Return [X, Y] of the center of cell containing provided text 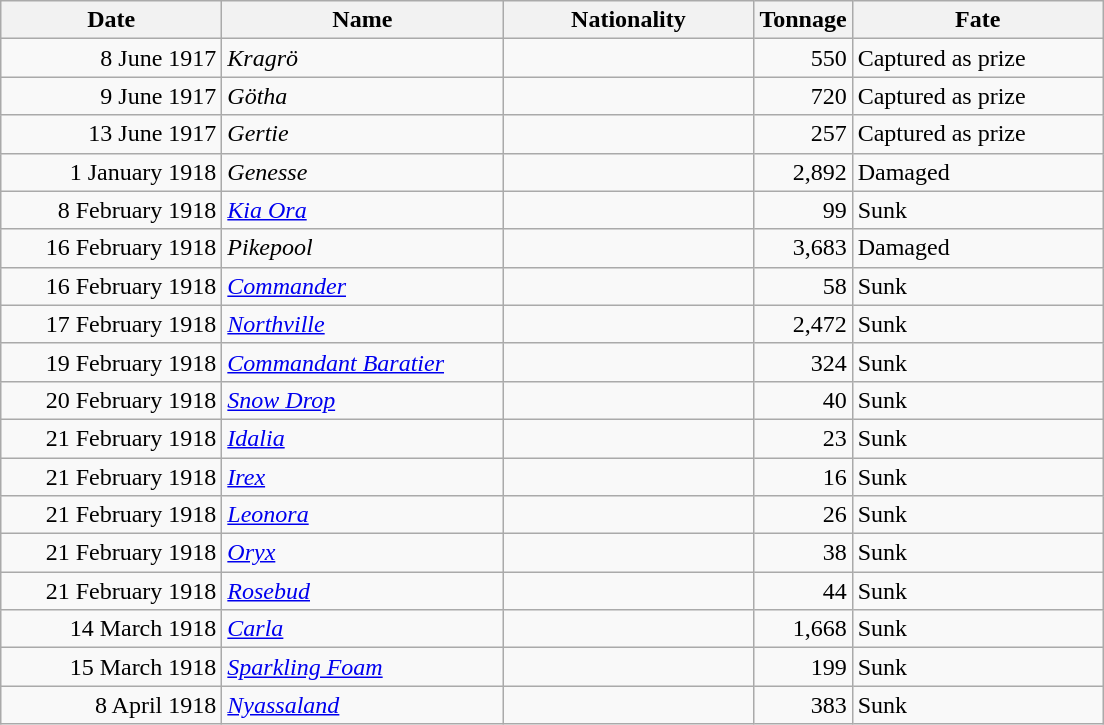
Nyassaland [362, 705]
Idalia [362, 438]
Nationality [628, 20]
1,668 [803, 629]
2,472 [803, 324]
Carla [362, 629]
Gertie [362, 134]
8 February 1918 [112, 210]
38 [803, 553]
1 January 1918 [112, 172]
Name [362, 20]
13 June 1917 [112, 134]
Irex [362, 477]
257 [803, 134]
Sparkling Foam [362, 667]
19 February 1918 [112, 362]
Northville [362, 324]
58 [803, 286]
Rosebud [362, 591]
199 [803, 667]
Fate [978, 20]
324 [803, 362]
383 [803, 705]
99 [803, 210]
Commander [362, 286]
3,683 [803, 248]
550 [803, 58]
Date [112, 20]
20 February 1918 [112, 400]
Commandant Baratier [362, 362]
Kragrö [362, 58]
Kia Ora [362, 210]
40 [803, 400]
Snow Drop [362, 400]
14 March 1918 [112, 629]
9 June 1917 [112, 96]
26 [803, 515]
Tonnage [803, 20]
8 April 1918 [112, 705]
Genesse [362, 172]
8 June 1917 [112, 58]
Götha [362, 96]
2,892 [803, 172]
Leonora [362, 515]
Oryx [362, 553]
23 [803, 438]
17 February 1918 [112, 324]
16 [803, 477]
720 [803, 96]
15 March 1918 [112, 667]
44 [803, 591]
Pikepool [362, 248]
